Output the [x, y] coordinate of the center of the cell containing the given text.  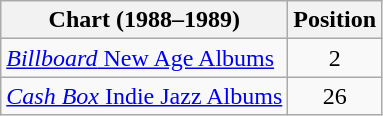
Chart (1988–1989) [144, 20]
Cash Box Indie Jazz Albums [144, 96]
26 [335, 96]
2 [335, 58]
Billboard New Age Albums [144, 58]
Position [335, 20]
